Search for the cell housing the specified text and yield its [X, Y] center coordinate. 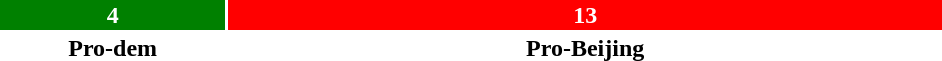
13 [585, 15]
4 [112, 15]
